Search for the cell housing the specified text and yield its (x, y) center coordinate. 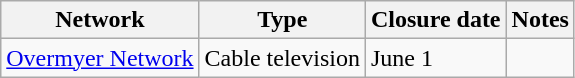
Overmyer Network (100, 58)
June 1 (436, 58)
Closure date (436, 20)
Notes (540, 20)
Network (100, 20)
Type (282, 20)
Cable television (282, 58)
